Return [X, Y] of the center of cell containing provided text 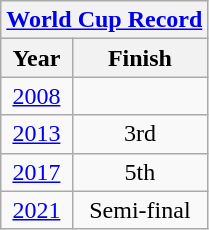
Year [36, 58]
3rd [140, 134]
5th [140, 172]
Finish [140, 58]
2013 [36, 134]
2017 [36, 172]
World Cup Record [104, 20]
Semi-final [140, 210]
2008 [36, 96]
2021 [36, 210]
